Return the (x, y) coordinate for the center point of the cell that contains the specified text.  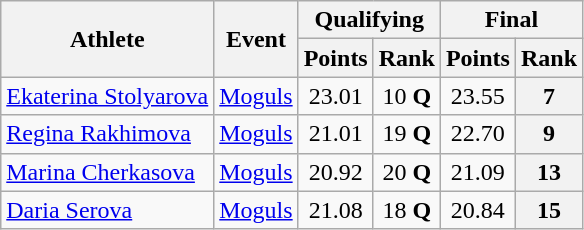
Event (256, 39)
7 (548, 96)
10 Q (406, 96)
9 (548, 134)
13 (548, 172)
20.84 (478, 210)
Daria Serova (108, 210)
Athlete (108, 39)
23.01 (336, 96)
Marina Cherkasova (108, 172)
Final (511, 20)
19 Q (406, 134)
21.08 (336, 210)
Ekaterina Stolyarova (108, 96)
15 (548, 210)
20.92 (336, 172)
21.01 (336, 134)
22.70 (478, 134)
20 Q (406, 172)
18 Q (406, 210)
21.09 (478, 172)
23.55 (478, 96)
Qualifying (369, 20)
Regina Rakhimova (108, 134)
